Search for the cell housing the specified text and yield its (x, y) center coordinate. 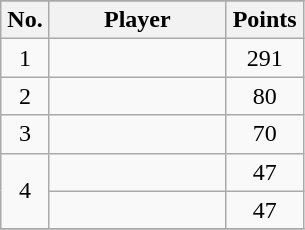
70 (264, 134)
4 (26, 191)
291 (264, 58)
Player (137, 20)
No. (26, 20)
80 (264, 96)
Points (264, 20)
2 (26, 96)
3 (26, 134)
1 (26, 58)
